Search for the cell housing the specified text and yield its [x, y] center coordinate. 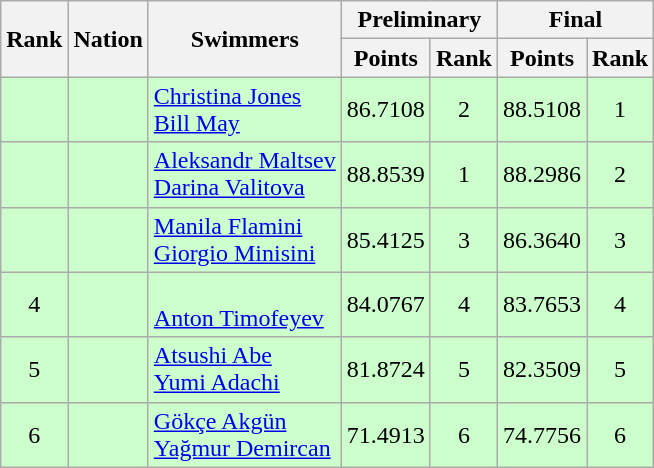
Preliminary [419, 20]
81.8724 [386, 370]
84.0767 [386, 304]
74.7756 [542, 434]
Christina JonesBill May [244, 110]
88.2986 [542, 174]
Nation [108, 39]
Anton Timofeyev [244, 304]
86.7108 [386, 110]
Final [575, 20]
86.3640 [542, 240]
Atsushi AbeYumi Adachi [244, 370]
82.3509 [542, 370]
Swimmers [244, 39]
85.4125 [386, 240]
83.7653 [542, 304]
Aleksandr MaltsevDarina Valitova [244, 174]
88.8539 [386, 174]
71.4913 [386, 434]
Manila FlaminiGiorgio Minisini [244, 240]
88.5108 [542, 110]
Gökçe AkgünYağmur Demircan [244, 434]
